Detect which cell encompasses the target text, then output its [x, y] center coordinate. 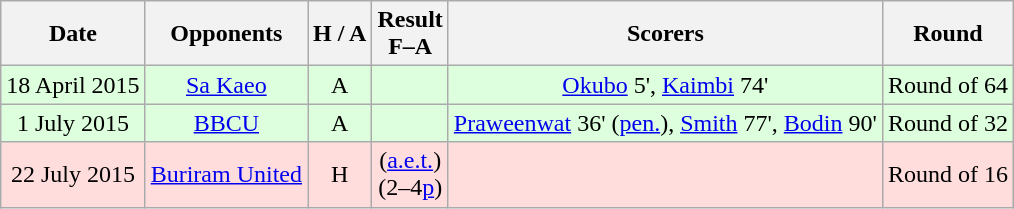
Buriram United [226, 174]
H / A [340, 34]
22 July 2015 [73, 174]
Scorers [665, 34]
Praweenwat 36' (pen.), Smith 77', Bodin 90' [665, 123]
Round of 32 [948, 123]
H [340, 174]
Opponents [226, 34]
1 July 2015 [73, 123]
ResultF–A [410, 34]
18 April 2015 [73, 85]
(a.e.t.)(2–4p) [410, 174]
BBCU [226, 123]
Round of 64 [948, 85]
Date [73, 34]
Sa Kaeo [226, 85]
Okubo 5', Kaimbi 74' [665, 85]
Round [948, 34]
Round of 16 [948, 174]
